Output the (x, y) coordinate of the center of the cell containing the given text.  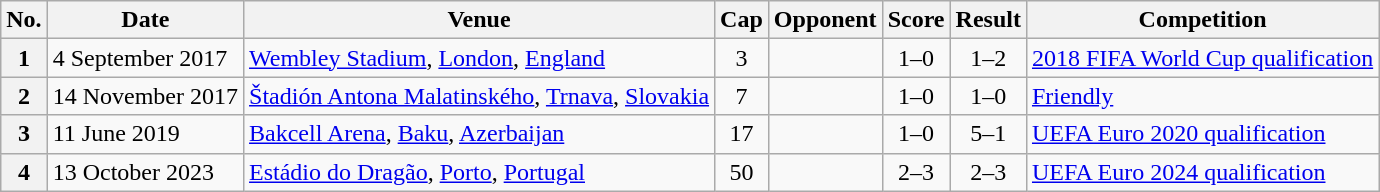
Estádio do Dragão, Porto, Portugal (480, 172)
No. (24, 20)
11 June 2019 (145, 134)
13 October 2023 (145, 172)
1–2 (988, 58)
Štadión Antona Malatinského, Trnava, Slovakia (480, 96)
Score (916, 20)
50 (742, 172)
4 (24, 172)
7 (742, 96)
14 November 2017 (145, 96)
4 September 2017 (145, 58)
Venue (480, 20)
Cap (742, 20)
UEFA Euro 2024 qualification (1202, 172)
17 (742, 134)
Date (145, 20)
2 (24, 96)
Competition (1202, 20)
5–1 (988, 134)
Wembley Stadium, London, England (480, 58)
Bakcell Arena, Baku, Azerbaijan (480, 134)
Friendly (1202, 96)
Result (988, 20)
Opponent (825, 20)
UEFA Euro 2020 qualification (1202, 134)
1 (24, 58)
2018 FIFA World Cup qualification (1202, 58)
